Provide the [x, y] coordinate of the cell's center where the given text is located.  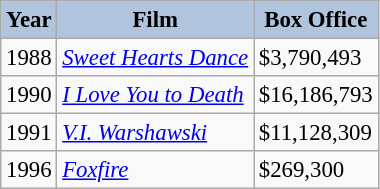
$269,300 [316, 170]
Year [29, 20]
1996 [29, 170]
Sweet Hearts Dance [156, 58]
Film [156, 20]
V.I. Warshawski [156, 133]
$16,186,793 [316, 95]
1990 [29, 95]
I Love You to Death [156, 95]
$3,790,493 [316, 58]
$11,128,309 [316, 133]
Box Office [316, 20]
1988 [29, 58]
Foxfire [156, 170]
1991 [29, 133]
